Pinpoint the cell where the given text exists, returning its [X, Y] midpoint coordinate. 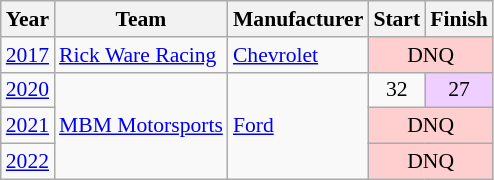
MBM Motorsports [141, 126]
2020 [28, 90]
Manufacturer [298, 19]
2017 [28, 55]
Finish [459, 19]
2021 [28, 126]
32 [396, 90]
Ford [298, 126]
2022 [28, 162]
Team [141, 19]
Chevrolet [298, 55]
Year [28, 19]
Rick Ware Racing [141, 55]
Start [396, 19]
27 [459, 90]
